For the text-containing cell, return its midpoint in (X, Y) coordinate format. 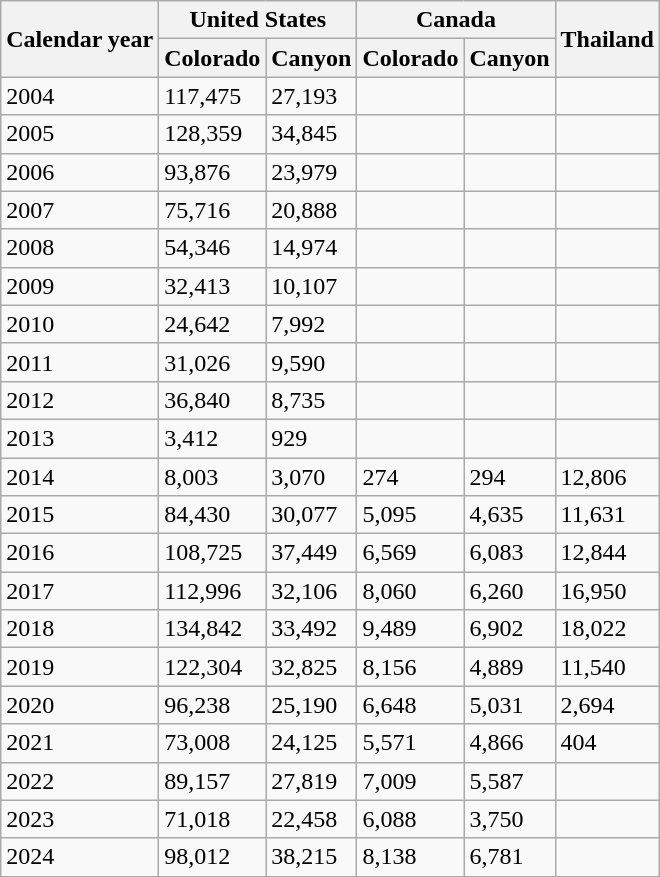
2005 (80, 134)
4,889 (510, 667)
3,070 (312, 477)
5,095 (410, 515)
33,492 (312, 629)
2007 (80, 210)
274 (410, 477)
4,635 (510, 515)
98,012 (212, 857)
54,346 (212, 248)
108,725 (212, 553)
134,842 (212, 629)
32,106 (312, 591)
117,475 (212, 96)
11,631 (607, 515)
6,083 (510, 553)
22,458 (312, 819)
27,193 (312, 96)
7,992 (312, 324)
2004 (80, 96)
8,735 (312, 400)
96,238 (212, 705)
United States (258, 20)
11,540 (607, 667)
20,888 (312, 210)
12,806 (607, 477)
32,825 (312, 667)
2023 (80, 819)
93,876 (212, 172)
36,840 (212, 400)
2021 (80, 743)
34,845 (312, 134)
27,819 (312, 781)
6,902 (510, 629)
4,866 (510, 743)
24,125 (312, 743)
3,412 (212, 438)
2014 (80, 477)
8,156 (410, 667)
5,031 (510, 705)
2006 (80, 172)
5,571 (410, 743)
2015 (80, 515)
2022 (80, 781)
73,008 (212, 743)
2017 (80, 591)
Calendar year (80, 39)
89,157 (212, 781)
122,304 (212, 667)
2011 (80, 362)
294 (510, 477)
2010 (80, 324)
112,996 (212, 591)
6,569 (410, 553)
2018 (80, 629)
2012 (80, 400)
929 (312, 438)
6,781 (510, 857)
2016 (80, 553)
37,449 (312, 553)
16,950 (607, 591)
84,430 (212, 515)
31,026 (212, 362)
14,974 (312, 248)
9,489 (410, 629)
71,018 (212, 819)
8,060 (410, 591)
2019 (80, 667)
75,716 (212, 210)
2020 (80, 705)
2024 (80, 857)
23,979 (312, 172)
32,413 (212, 286)
8,138 (410, 857)
3,750 (510, 819)
30,077 (312, 515)
9,590 (312, 362)
18,022 (607, 629)
38,215 (312, 857)
24,642 (212, 324)
2008 (80, 248)
10,107 (312, 286)
8,003 (212, 477)
12,844 (607, 553)
5,587 (510, 781)
2,694 (607, 705)
6,088 (410, 819)
6,260 (510, 591)
2013 (80, 438)
6,648 (410, 705)
Canada (456, 20)
2009 (80, 286)
Thailand (607, 39)
404 (607, 743)
128,359 (212, 134)
25,190 (312, 705)
7,009 (410, 781)
